For the text-containing cell, return its midpoint in (x, y) coordinate format. 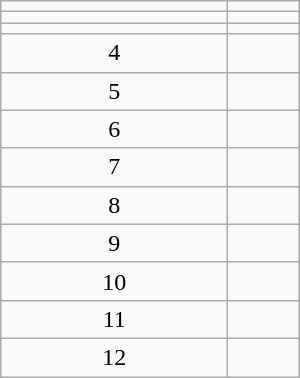
10 (114, 281)
7 (114, 167)
9 (114, 243)
6 (114, 129)
5 (114, 91)
12 (114, 357)
4 (114, 53)
11 (114, 319)
8 (114, 205)
